Identify which cell holds the provided text, then report its [x, y] central coordinate. 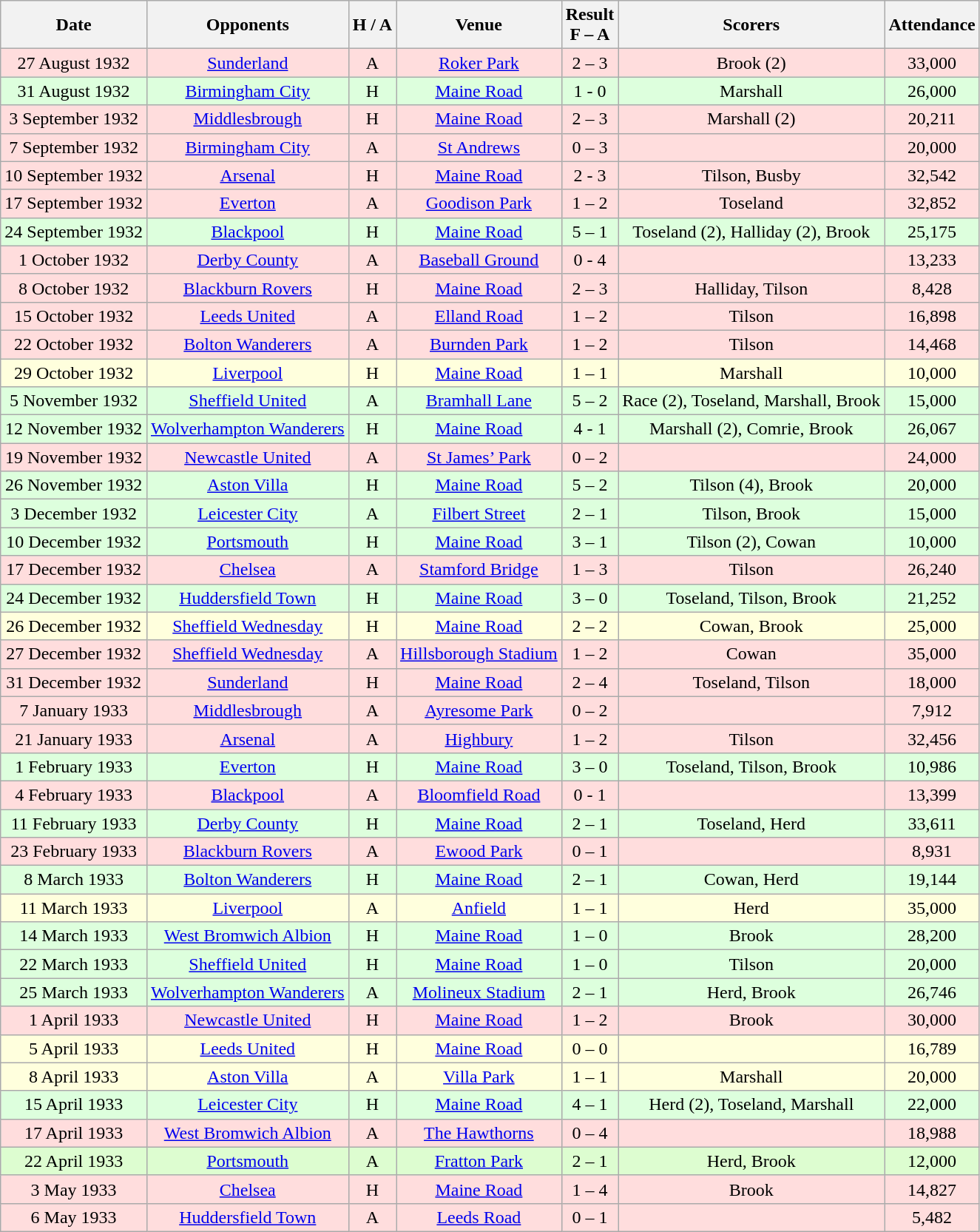
28,200 [932, 936]
5,482 [932, 1217]
21 January 1933 [74, 738]
2 – 4 [589, 682]
8 March 1933 [74, 880]
0 – 3 [589, 147]
22,000 [932, 1105]
13,399 [932, 795]
3 – 1 [589, 542]
Leeds Road [479, 1217]
3 May 1933 [74, 1189]
Halliday, Tilson [751, 288]
27 December 1932 [74, 654]
32,456 [932, 738]
31 August 1932 [74, 91]
33,611 [932, 824]
Fratton Park [479, 1161]
15 October 1932 [74, 316]
Roker Park [479, 63]
3 September 1932 [74, 119]
33,000 [932, 63]
Bramhall Lane [479, 401]
26 November 1932 [74, 485]
8,931 [932, 852]
Filbert Street [479, 514]
22 March 1933 [74, 964]
18,000 [932, 682]
23 February 1933 [74, 852]
Marshall (2) [751, 119]
19 November 1932 [74, 457]
31 December 1932 [74, 682]
17 April 1933 [74, 1133]
25,000 [932, 626]
24,000 [932, 457]
Marshall (2), Comrie, Brook [751, 429]
20,211 [932, 119]
8 April 1933 [74, 1077]
Elland Road [479, 316]
4 February 1933 [74, 795]
H / A [372, 25]
1 - 0 [589, 91]
11 March 1933 [74, 908]
15 April 1933 [74, 1105]
Cowan [751, 654]
ResultF – A [589, 25]
30,000 [932, 1020]
Attendance [932, 25]
5 – 1 [589, 232]
Goodison Park [479, 203]
12 November 1932 [74, 429]
1 – 3 [589, 570]
1 October 1932 [74, 260]
Herd (2), Toseland, Marshall [751, 1105]
21,252 [932, 598]
1 April 1933 [74, 1020]
Opponents [247, 25]
6 May 1933 [74, 1217]
25,175 [932, 232]
Cowan, Brook [751, 626]
32,542 [932, 175]
Brook (2) [751, 63]
27 August 1932 [74, 63]
Anfield [479, 908]
Baseball Ground [479, 260]
26,000 [932, 91]
22 April 1933 [74, 1161]
26,746 [932, 992]
Ewood Park [479, 852]
17 December 1932 [74, 570]
0 - 4 [589, 260]
0 - 1 [589, 795]
St James’ Park [479, 457]
10 September 1932 [74, 175]
24 September 1932 [74, 232]
14,827 [932, 1189]
Toseland, Herd [751, 824]
1 – 4 [589, 1189]
3 December 1932 [74, 514]
16,789 [932, 1048]
The Hawthorns [479, 1133]
Date [74, 25]
Villa Park [479, 1077]
Highbury [479, 738]
24 December 1932 [74, 598]
0 – 0 [589, 1048]
32,852 [932, 203]
Venue [479, 25]
4 – 1 [589, 1105]
Bloomfield Road [479, 795]
13,233 [932, 260]
7,912 [932, 710]
17 September 1932 [74, 203]
Burnden Park [479, 344]
18,988 [932, 1133]
Tilson (4), Brook [751, 485]
Scorers [751, 25]
Tilson (2), Cowan [751, 542]
10 December 1932 [74, 542]
Tilson, Busby [751, 175]
Stamford Bridge [479, 570]
4 - 1 [589, 429]
19,144 [932, 880]
22 October 1932 [74, 344]
12,000 [932, 1161]
Molineux Stadium [479, 992]
11 February 1933 [74, 824]
2 – 2 [589, 626]
Cowan, Herd [751, 880]
8 October 1932 [74, 288]
5 November 1932 [74, 401]
Race (2), Toseland, Marshall, Brook [751, 401]
Hillsborough Stadium [479, 654]
Toseland (2), Halliday (2), Brook [751, 232]
Toseland [751, 203]
Tilson, Brook [751, 514]
14 March 1933 [74, 936]
8,428 [932, 288]
7 September 1932 [74, 147]
Toseland, Tilson [751, 682]
26,240 [932, 570]
2 - 3 [589, 175]
1 February 1933 [74, 767]
26 December 1932 [74, 626]
St Andrews [479, 147]
Ayresome Park [479, 710]
0 – 4 [589, 1133]
7 January 1933 [74, 710]
16,898 [932, 316]
25 March 1933 [74, 992]
29 October 1932 [74, 372]
5 April 1933 [74, 1048]
10,986 [932, 767]
14,468 [932, 344]
26,067 [932, 429]
Herd [751, 908]
